Return the [x, y] coordinate for the center point of the cell that contains the specified text.  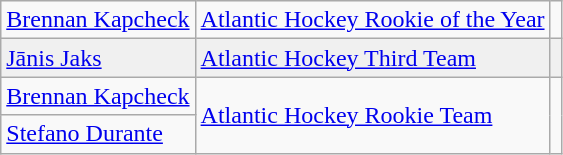
Stefano Durante [98, 134]
Atlantic Hockey Rookie of the Year [372, 20]
Atlantic Hockey Third Team [372, 58]
Jānis Jaks [98, 58]
Atlantic Hockey Rookie Team [372, 115]
